Locate the cell with the specified text and output its (x, y) center coordinate. 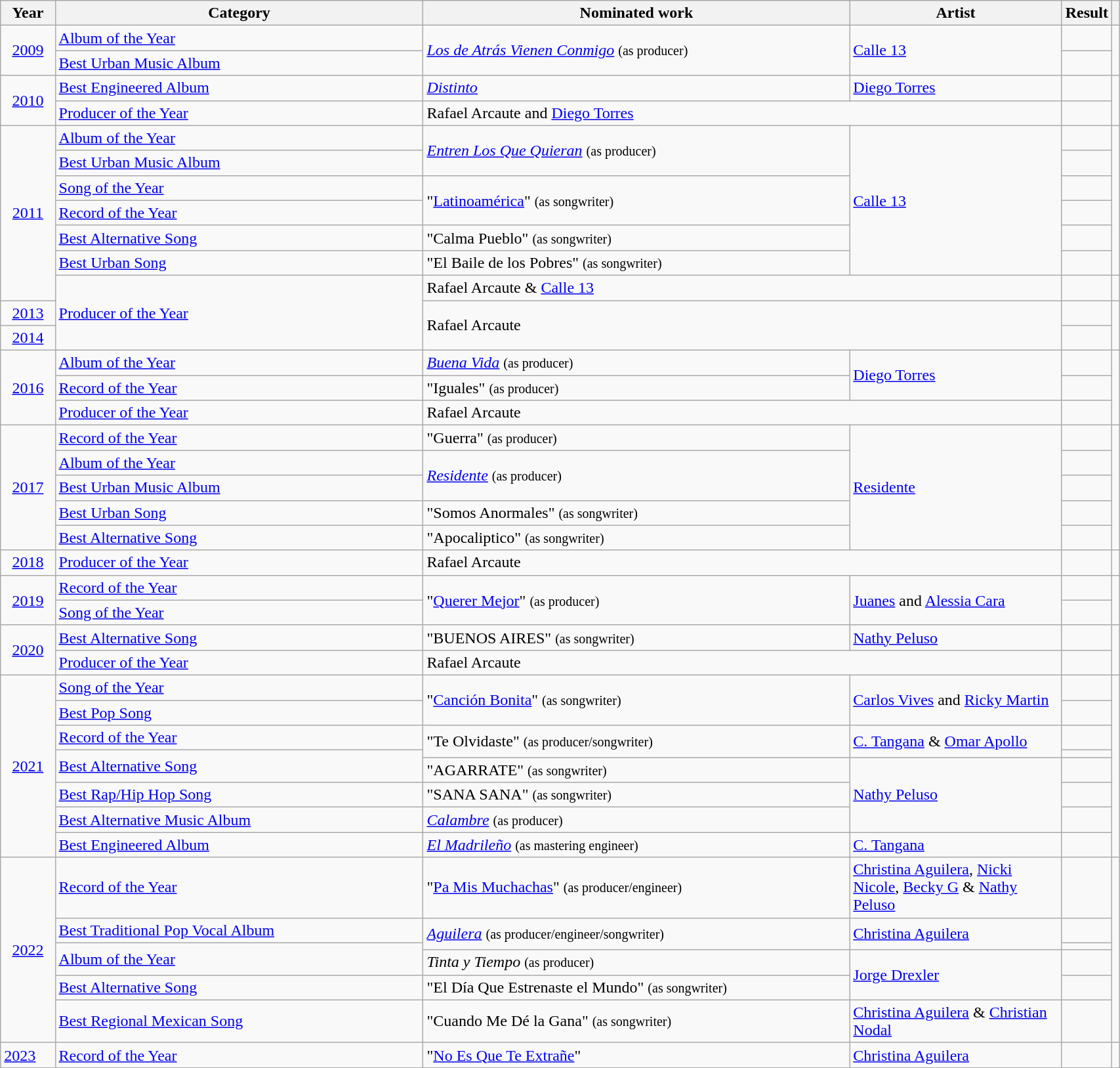
"Te Olvidaste" (as producer/songwriter) (636, 742)
2016 (28, 388)
2009 (28, 51)
Entren Los Que Quieran (as producer) (636, 150)
Best Traditional Pop Vocal Album (239, 930)
2014 (28, 338)
"Cuando Me Dé la Gana" (as songwriter) (636, 1021)
C. Tangana (955, 845)
Residente (955, 488)
2017 (28, 488)
"Iguales" (as producer) (636, 388)
"El Día Que Estrenaste el Mundo" (as songwriter) (636, 987)
"BUENOS AIRES" (as songwriter) (636, 637)
Residente (as producer) (636, 475)
Best Pop Song (239, 712)
C. Tangana & Omar Apollo (955, 742)
2010 (28, 100)
El Madrileño (as mastering engineer) (636, 845)
Nominated work (636, 13)
"No Es Que Te Extrañe" (636, 1055)
2020 (28, 650)
Carlos Vives and Ricky Martin (955, 700)
Aguilera (as producer/engineer/songwriter) (636, 933)
"SANA SANA" (as songwriter) (636, 795)
Best Rap/Hip Hop Song (239, 795)
2011 (28, 213)
Result (1087, 13)
Artist (955, 13)
2013 (28, 313)
Jorge Drexler (955, 975)
"Pa Mis Muchachas" (as producer/engineer) (636, 887)
"AGARRATE" (as songwriter) (636, 770)
Rafael Arcaute and Diego Torres (743, 113)
2023 (28, 1055)
2022 (28, 950)
Calambre (as producer) (636, 820)
"Apocaliptico" (as songwriter) (636, 538)
Christina Aguilera, Nicki Nicole, Becky G & Nathy Peluso (955, 887)
2019 (28, 600)
"Querer Mejor" (as producer) (636, 600)
Christina Aguilera & Christian Nodal (955, 1021)
Year (28, 13)
Buena Vida (as producer) (636, 363)
"Latinoamérica" (as songwriter) (636, 200)
"Canción Bonita" (as songwriter) (636, 700)
Tinta y Tiempo (as producer) (636, 962)
Category (239, 13)
Rafael Arcaute & Calle 13 (743, 288)
"Calma Pueblo" (as songwriter) (636, 238)
"Somos Anormales" (as songwriter) (636, 513)
Juanes and Alessia Cara (955, 600)
2018 (28, 563)
2021 (28, 766)
Los de Atrás Vienen Conmigo (as producer) (636, 51)
"El Baile de los Pobres" (as songwriter) (636, 263)
"Guerra" (as producer) (636, 438)
Distinto (636, 88)
Best Alternative Music Album (239, 820)
Best Regional Mexican Song (239, 1021)
